Find where the given text appears and provide that cell's center as (x, y) coordinate. 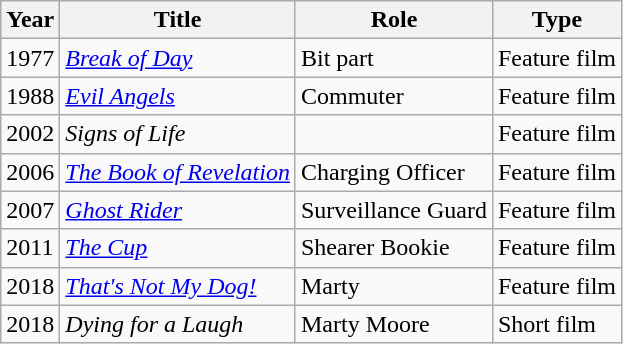
Dying for a Laugh (178, 324)
Marty (394, 286)
Surveillance Guard (394, 210)
Role (394, 20)
1977 (30, 58)
Type (556, 20)
Bit part (394, 58)
Short film (556, 324)
Charging Officer (394, 172)
Evil Angels (178, 96)
The Cup (178, 248)
Title (178, 20)
2002 (30, 134)
2011 (30, 248)
That's Not My Dog! (178, 286)
Year (30, 20)
2007 (30, 210)
Signs of Life (178, 134)
Commuter (394, 96)
1988 (30, 96)
Marty Moore (394, 324)
Break of Day (178, 58)
Shearer Bookie (394, 248)
Ghost Rider (178, 210)
The Book of Revelation (178, 172)
2006 (30, 172)
